Identify which cell holds the provided text, then report its (X, Y) central coordinate. 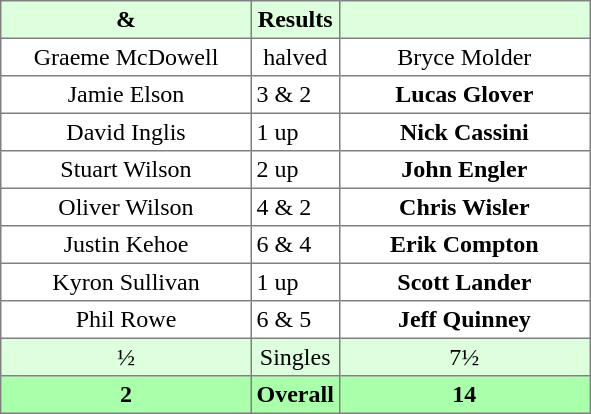
4 & 2 (295, 207)
Phil Rowe (126, 320)
2 (126, 395)
Erik Compton (464, 245)
Lucas Glover (464, 95)
2 up (295, 170)
David Inglis (126, 132)
Singles (295, 357)
Results (295, 20)
Overall (295, 395)
½ (126, 357)
Scott Lander (464, 282)
6 & 4 (295, 245)
John Engler (464, 170)
Oliver Wilson (126, 207)
14 (464, 395)
Stuart Wilson (126, 170)
Chris Wisler (464, 207)
7½ (464, 357)
Bryce Molder (464, 57)
Jamie Elson (126, 95)
6 & 5 (295, 320)
3 & 2 (295, 95)
Graeme McDowell (126, 57)
halved (295, 57)
Nick Cassini (464, 132)
& (126, 20)
Jeff Quinney (464, 320)
Justin Kehoe (126, 245)
Kyron Sullivan (126, 282)
